Find where the given text appears and provide that cell's center as (x, y) coordinate. 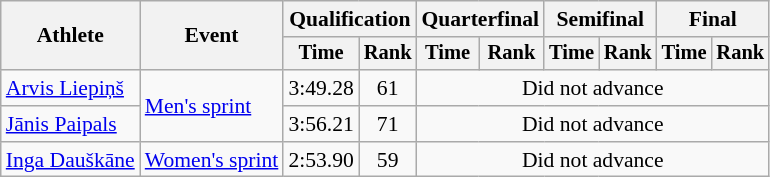
61 (388, 88)
Quarterfinal (480, 19)
Qualification (350, 19)
3:56.21 (320, 124)
71 (388, 124)
Jānis Paipals (70, 124)
Final (713, 19)
Athlete (70, 36)
Semifinal (600, 19)
Men's sprint (212, 106)
Event (212, 36)
Arvis Liepiņš (70, 88)
3:49.28 (320, 88)
